For the text-containing cell, return its midpoint in (x, y) coordinate format. 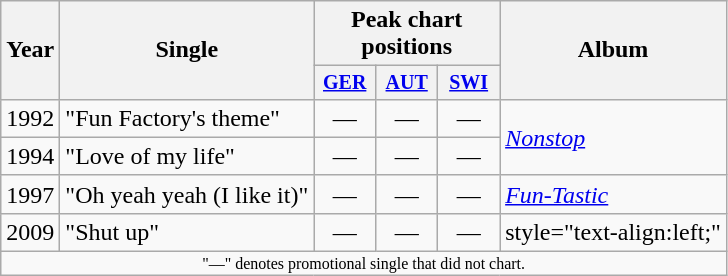
2009 (30, 232)
"Shut up" (187, 232)
1997 (30, 194)
"Oh yeah yeah (I like it)" (187, 194)
1992 (30, 118)
GER (345, 82)
"Fun Factory's theme" (187, 118)
AUT (407, 82)
Album (614, 50)
Peak chart positions (407, 34)
Nonstop (614, 137)
Fun-Tastic (614, 194)
Year (30, 50)
Single (187, 50)
SWI (469, 82)
"Love of my life" (187, 156)
1994 (30, 156)
"—" denotes promotional single that did not chart. (364, 264)
style="text-align:left;" (614, 232)
